Capture the cell that displays the provided text and extract its [x, y] central coordinate. 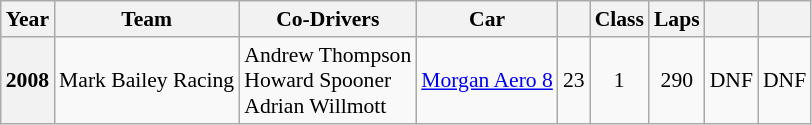
Class [620, 19]
Car [487, 19]
Co-Drivers [328, 19]
Team [146, 19]
Year [28, 19]
Laps [677, 19]
Mark Bailey Racing [146, 80]
2008 [28, 80]
Andrew Thompson Howard Spooner Adrian Willmott [328, 80]
290 [677, 80]
23 [574, 80]
1 [620, 80]
Morgan Aero 8 [487, 80]
